Return the (X, Y) coordinate for the center point of the cell that contains the specified text.  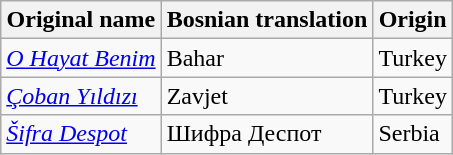
Šifra Despot (81, 134)
Zavjet (267, 96)
Шифра Деспот (267, 134)
Çoban Yıldızı (81, 96)
Serbia (413, 134)
O Hayat Benim (81, 58)
Original name (81, 20)
Origin (413, 20)
Bahar (267, 58)
Bosnian translation (267, 20)
